Determine the [x, y] coordinate at the center of the cell enclosing the given text.  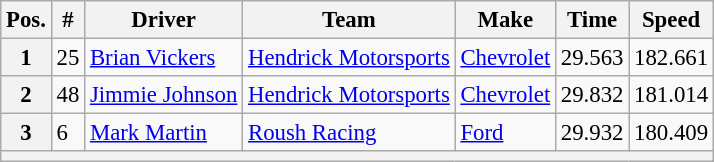
182.661 [672, 58]
181.014 [672, 95]
# [68, 20]
Brian Vickers [164, 58]
29.563 [592, 58]
29.932 [592, 133]
3 [26, 133]
Jimmie Johnson [164, 95]
2 [26, 95]
29.832 [592, 95]
1 [26, 58]
Pos. [26, 20]
Time [592, 20]
6 [68, 133]
Team [349, 20]
Mark Martin [164, 133]
Make [505, 20]
180.409 [672, 133]
Ford [505, 133]
48 [68, 95]
Driver [164, 20]
Speed [672, 20]
25 [68, 58]
Roush Racing [349, 133]
